Return the [x, y] coordinate for the center point of the cell that contains the specified text.  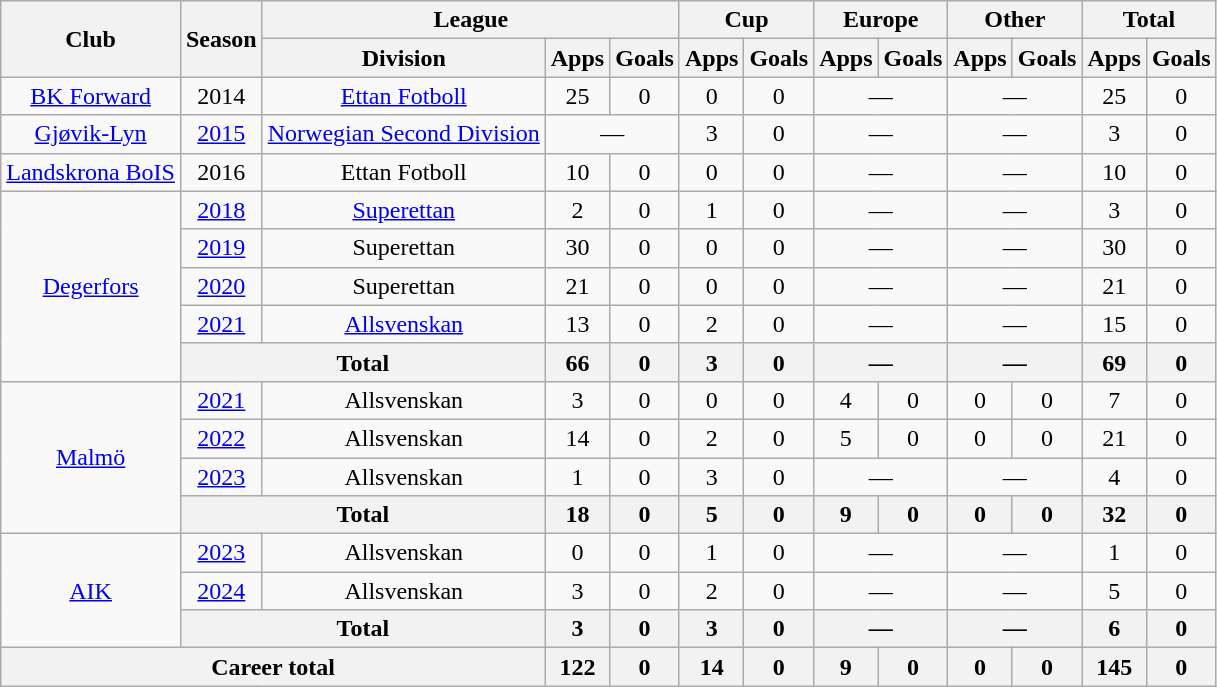
BK Forward [91, 96]
Season [221, 39]
Landskrona BoIS [91, 172]
Club [91, 39]
2019 [221, 248]
Cup [746, 20]
32 [1114, 515]
Norwegian Second Division [404, 134]
15 [1114, 324]
Other [1015, 20]
13 [577, 324]
AIK [91, 591]
6 [1114, 629]
Gjøvik-Lyn [91, 134]
League [470, 20]
18 [577, 515]
2015 [221, 134]
Division [404, 58]
Career total [273, 667]
Malmö [91, 457]
2024 [221, 591]
2022 [221, 438]
66 [577, 362]
122 [577, 667]
69 [1114, 362]
2014 [221, 96]
2016 [221, 172]
7 [1114, 400]
145 [1114, 667]
Europe [881, 20]
2018 [221, 210]
2020 [221, 286]
Degerfors [91, 286]
